Provide the [X, Y] coordinate of the cell's center where the given text is located.  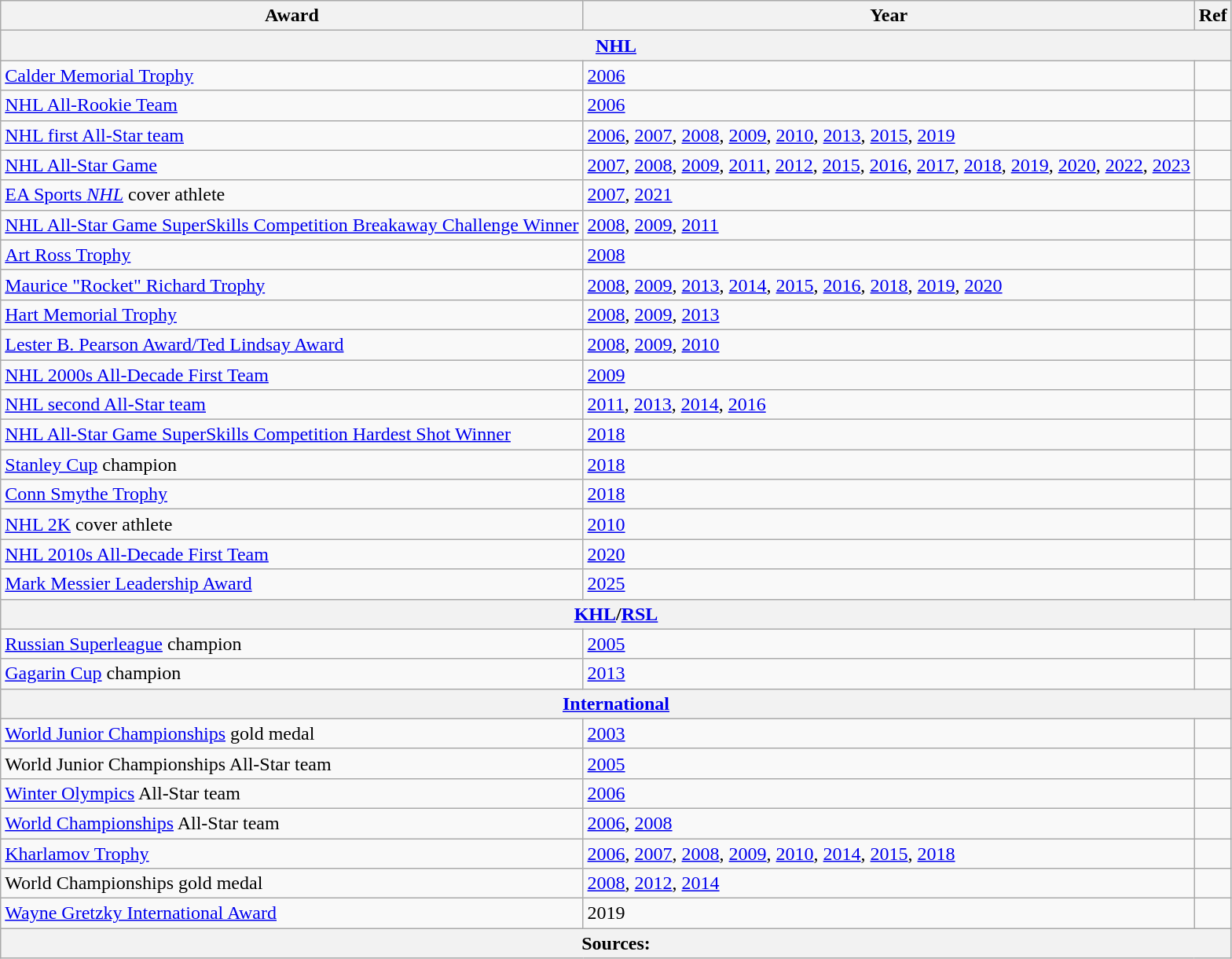
2020 [889, 554]
Wayne Gretzky International Award [292, 913]
KHL/RSL [616, 614]
NHL [616, 46]
2013 [889, 674]
2011, 2013, 2014, 2016 [889, 405]
Russian Superleague champion [292, 644]
NHL second All-Star team [292, 405]
2006, 2007, 2008, 2009, 2010, 2014, 2015, 2018 [889, 853]
2025 [889, 584]
NHL 2K cover athlete [292, 524]
Maurice "Rocket" Richard Trophy [292, 285]
2007, 2021 [889, 195]
2003 [889, 733]
NHL 2000s All-Decade First Team [292, 375]
2010 [889, 524]
2008, 2009, 2013 [889, 314]
World Junior Championships All-Star team [292, 763]
International [616, 704]
2019 [889, 913]
Lester B. Pearson Award/Ted Lindsay Award [292, 344]
NHL All-Star Game SuperSkills Competition Hardest Shot Winner [292, 435]
Hart Memorial Trophy [292, 314]
2006, 2007, 2008, 2009, 2010, 2013, 2015, 2019 [889, 135]
Sources: [616, 943]
2008, 2012, 2014 [889, 884]
2008 [889, 255]
Calder Memorial Trophy [292, 75]
NHL 2010s All-Decade First Team [292, 554]
2008, 2009, 2010 [889, 344]
Kharlamov Trophy [292, 853]
2006, 2008 [889, 823]
2009 [889, 375]
Award [292, 16]
Conn Smythe Trophy [292, 494]
2007, 2008, 2009, 2011, 2012, 2015, 2016, 2017, 2018, 2019, 2020, 2022, 2023 [889, 165]
Mark Messier Leadership Award [292, 584]
Gagarin Cup champion [292, 674]
Ref [1213, 16]
2008, 2009, 2011 [889, 225]
Art Ross Trophy [292, 255]
World Championships gold medal [292, 884]
Winter Olympics All-Star team [292, 793]
NHL first All-Star team [292, 135]
World Junior Championships gold medal [292, 733]
2008, 2009, 2013, 2014, 2015, 2016, 2018, 2019, 2020 [889, 285]
NHL All-Rookie Team [292, 105]
Year [889, 16]
NHL All-Star Game SuperSkills Competition Breakaway Challenge Winner [292, 225]
World Championships All-Star team [292, 823]
NHL All-Star Game [292, 165]
Stanley Cup champion [292, 465]
EA Sports NHL cover athlete [292, 195]
